Locate the cell with the specified text and output its [x, y] center coordinate. 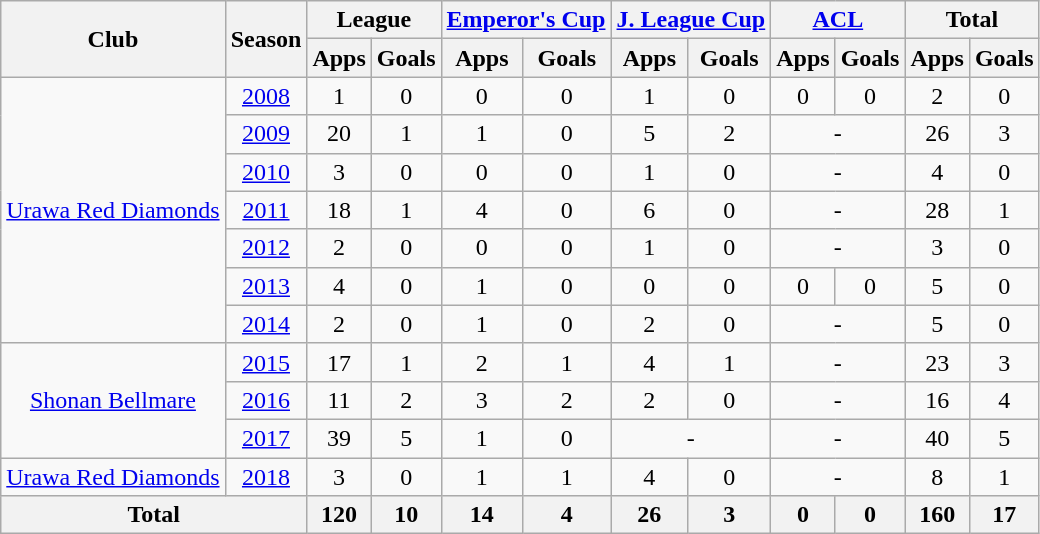
10 [406, 515]
League [374, 20]
23 [937, 362]
8 [937, 477]
160 [937, 515]
Shonan Bellmare [113, 400]
2016 [266, 400]
20 [339, 134]
40 [937, 438]
ACL [838, 20]
2009 [266, 134]
2012 [266, 248]
2017 [266, 438]
2010 [266, 172]
2011 [266, 210]
14 [482, 515]
16 [937, 400]
18 [339, 210]
2014 [266, 324]
28 [937, 210]
39 [339, 438]
2013 [266, 286]
Club [113, 39]
2008 [266, 96]
2015 [266, 362]
2018 [266, 477]
120 [339, 515]
J. League Cup [691, 20]
11 [339, 400]
Emperor's Cup [526, 20]
Season [266, 39]
6 [650, 210]
